Find where the given text appears and provide that cell's center as (X, Y) coordinate. 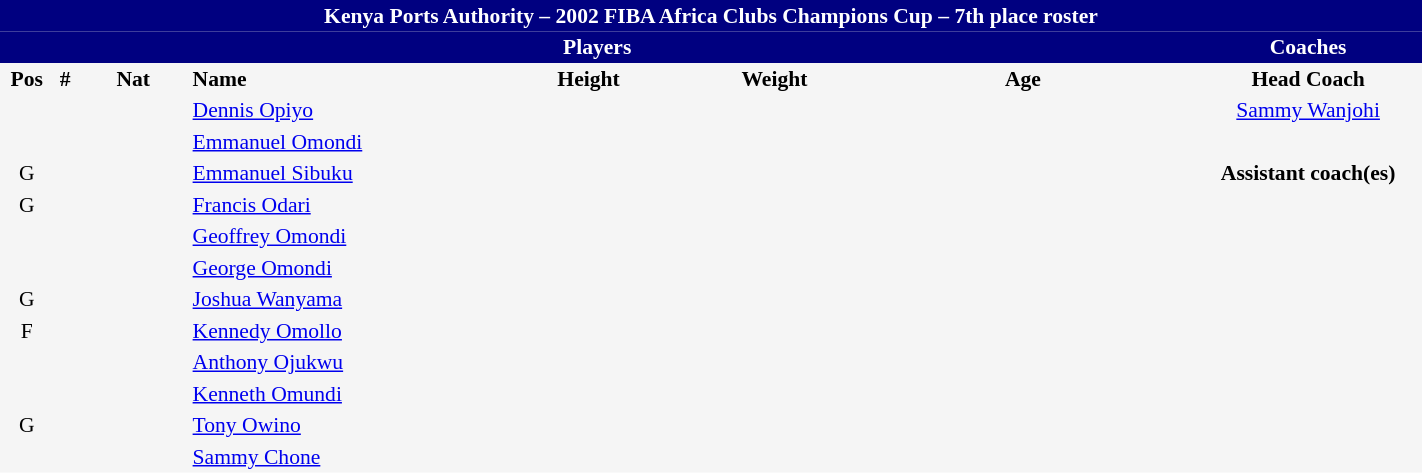
Anthony Ojukwu (335, 362)
Head Coach (1308, 79)
Kennedy Omollo (335, 331)
Nat (134, 79)
# (64, 79)
Players (597, 48)
Tony Owino (335, 426)
Age (1024, 79)
Sammy Chone (335, 457)
Francis Odari (335, 205)
Joshua Wanyama (335, 300)
Sammy Wanjohi (1308, 110)
Weight (774, 79)
F (26, 331)
Emmanuel Omondi (335, 142)
Kenneth Omundi (335, 394)
Dennis Opiyo (335, 110)
Name (335, 79)
Emmanuel Sibuku (335, 174)
Height (588, 79)
Assistant coach(es) (1308, 174)
Geoffrey Omondi (335, 236)
Kenya Ports Authority – 2002 FIBA Africa Clubs Champions Cup – 7th place roster (711, 16)
George Omondi (335, 268)
Coaches (1308, 48)
Pos (26, 79)
